Pinpoint the cell where the given text exists, returning its [X, Y] midpoint coordinate. 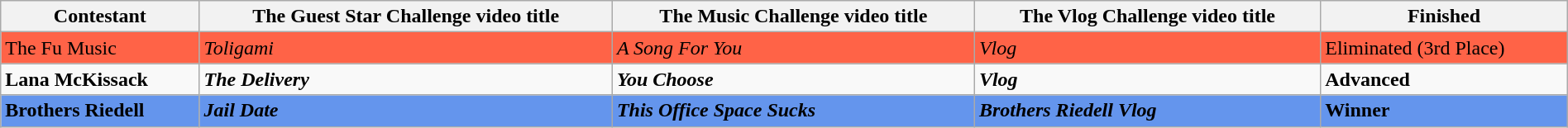
This Office Space Sucks [793, 111]
Brothers Riedell Vlog [1147, 111]
The Music Challenge video title [793, 17]
The Fu Music [100, 48]
Winner [1444, 111]
A Song For You [793, 48]
Brothers Riedell [100, 111]
The Vlog Challenge video title [1147, 17]
Finished [1444, 17]
The Guest Star Challenge video title [405, 17]
You Choose [793, 79]
Advanced [1444, 79]
Contestant [100, 17]
Toligami [405, 48]
Lana McKissack [100, 79]
The Delivery [405, 79]
Jail Date [405, 111]
Eliminated (3rd Place) [1444, 48]
